Find where the given text appears and provide that cell's center as (x, y) coordinate. 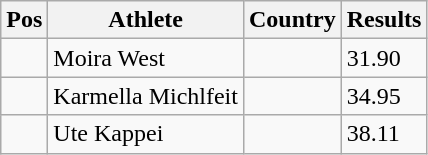
Moira West (146, 58)
Athlete (146, 20)
34.95 (384, 96)
Results (384, 20)
Ute Kappei (146, 134)
Karmella Michlfeit (146, 96)
38.11 (384, 134)
Pos (24, 20)
31.90 (384, 58)
Country (292, 20)
